Search for the cell housing the specified text and yield its (x, y) center coordinate. 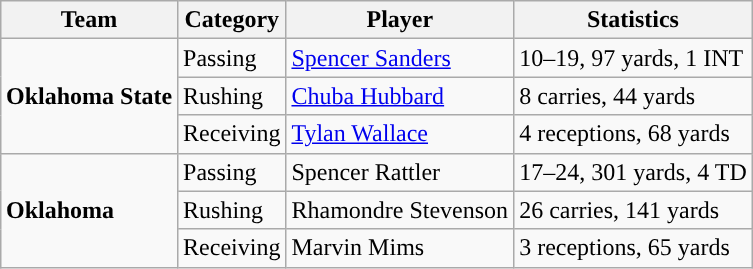
3 receptions, 65 yards (634, 248)
Player (400, 20)
Category (232, 20)
Chuba Hubbard (400, 96)
Spencer Rattler (400, 172)
17–24, 301 yards, 4 TD (634, 172)
Spencer Sanders (400, 58)
Oklahoma (88, 210)
10–19, 97 yards, 1 INT (634, 58)
Oklahoma State (88, 96)
Marvin Mims (400, 248)
Team (88, 20)
Tylan Wallace (400, 134)
26 carries, 141 yards (634, 210)
Statistics (634, 20)
4 receptions, 68 yards (634, 134)
8 carries, 44 yards (634, 96)
Rhamondre Stevenson (400, 210)
